Return [x, y] of the center of cell containing provided text 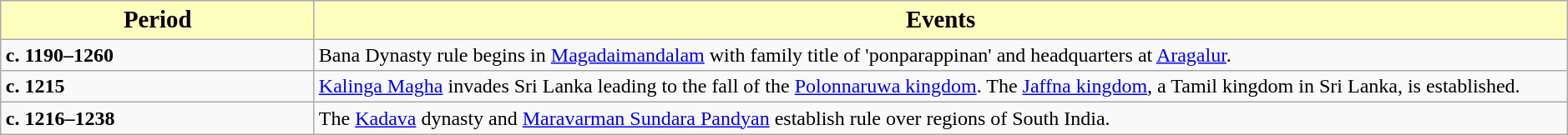
Bana Dynasty rule begins in Magadaimandalam with family title of 'ponparappinan' and headquarters at Aragalur. [940, 55]
c. 1215 [157, 87]
The Kadava dynasty and Maravarman Sundara Pandyan establish rule over regions of South India. [940, 118]
Events [940, 20]
Period [157, 20]
c. 1216–1238 [157, 118]
c. 1190–1260 [157, 55]
Kalinga Magha invades Sri Lanka leading to the fall of the Polonnaruwa kingdom. The Jaffna kingdom, a Tamil kingdom in Sri Lanka, is established. [940, 87]
